Provide the [X, Y] coordinate of the cell's center where the given text is located.  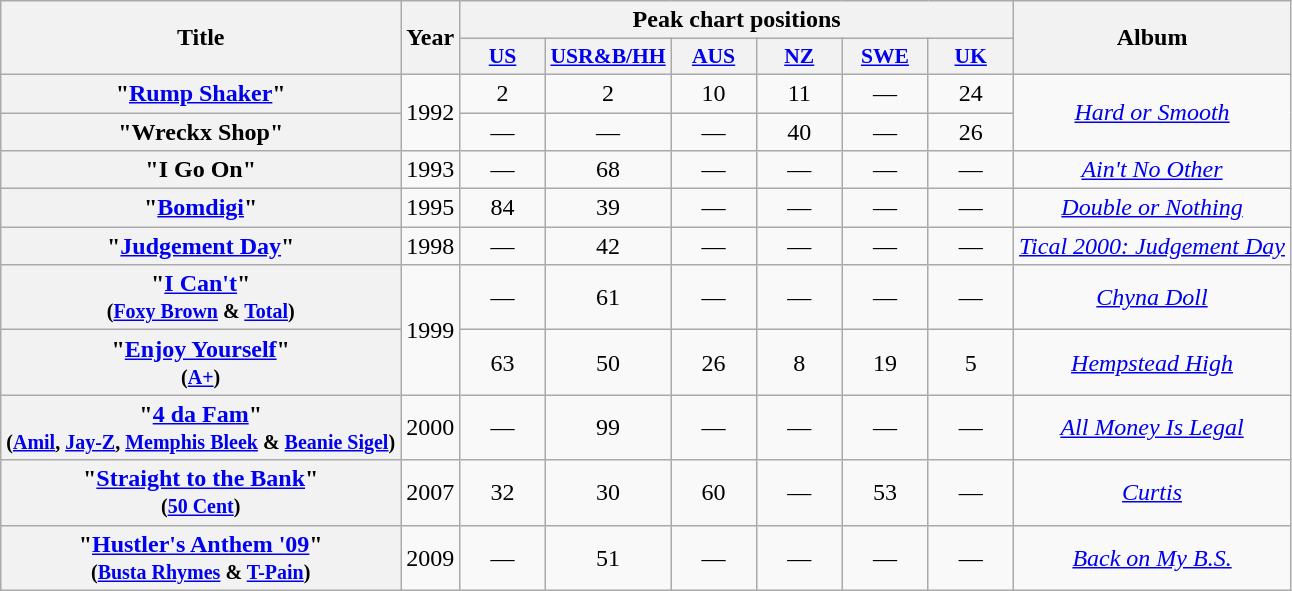
1995 [430, 208]
Ain't No Other [1152, 170]
2007 [430, 492]
Year [430, 38]
"Hustler's Anthem '09"(Busta Rhymes & T-Pain) [201, 558]
Hempstead High [1152, 362]
AUS [714, 57]
Peak chart positions [737, 20]
51 [608, 558]
All Money Is Legal [1152, 428]
53 [885, 492]
"I Can't"(Foxy Brown & Total) [201, 298]
"I Go On" [201, 170]
SWE [885, 57]
39 [608, 208]
32 [503, 492]
60 [714, 492]
Double or Nothing [1152, 208]
"4 da Fam"(Amil, Jay-Z, Memphis Bleek & Beanie Sigel) [201, 428]
30 [608, 492]
UK [971, 57]
1998 [430, 246]
61 [608, 298]
1993 [430, 170]
Hard or Smooth [1152, 112]
40 [799, 131]
50 [608, 362]
Album [1152, 38]
"Judgement Day" [201, 246]
63 [503, 362]
24 [971, 93]
Title [201, 38]
USR&B/HH [608, 57]
1999 [430, 330]
Chyna Doll [1152, 298]
68 [608, 170]
11 [799, 93]
Tical 2000: Judgement Day [1152, 246]
NZ [799, 57]
Curtis [1152, 492]
"Bomdigi" [201, 208]
84 [503, 208]
8 [799, 362]
"Straight to the Bank"(50 Cent) [201, 492]
42 [608, 246]
US [503, 57]
Back on My B.S. [1152, 558]
19 [885, 362]
2000 [430, 428]
"Wreckx Shop" [201, 131]
"Rump Shaker" [201, 93]
99 [608, 428]
10 [714, 93]
"Enjoy Yourself"(A+) [201, 362]
5 [971, 362]
2009 [430, 558]
1992 [430, 112]
